Return the [X, Y] coordinate for the center point of the cell that contains the specified text.  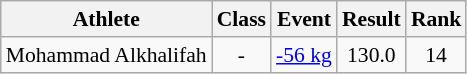
130.0 [372, 55]
- [242, 55]
14 [436, 55]
Athlete [106, 19]
Rank [436, 19]
Event [304, 19]
Result [372, 19]
Class [242, 19]
Mohammad Alkhalifah [106, 55]
-56 kg [304, 55]
